Return [X, Y] of the center of cell containing provided text 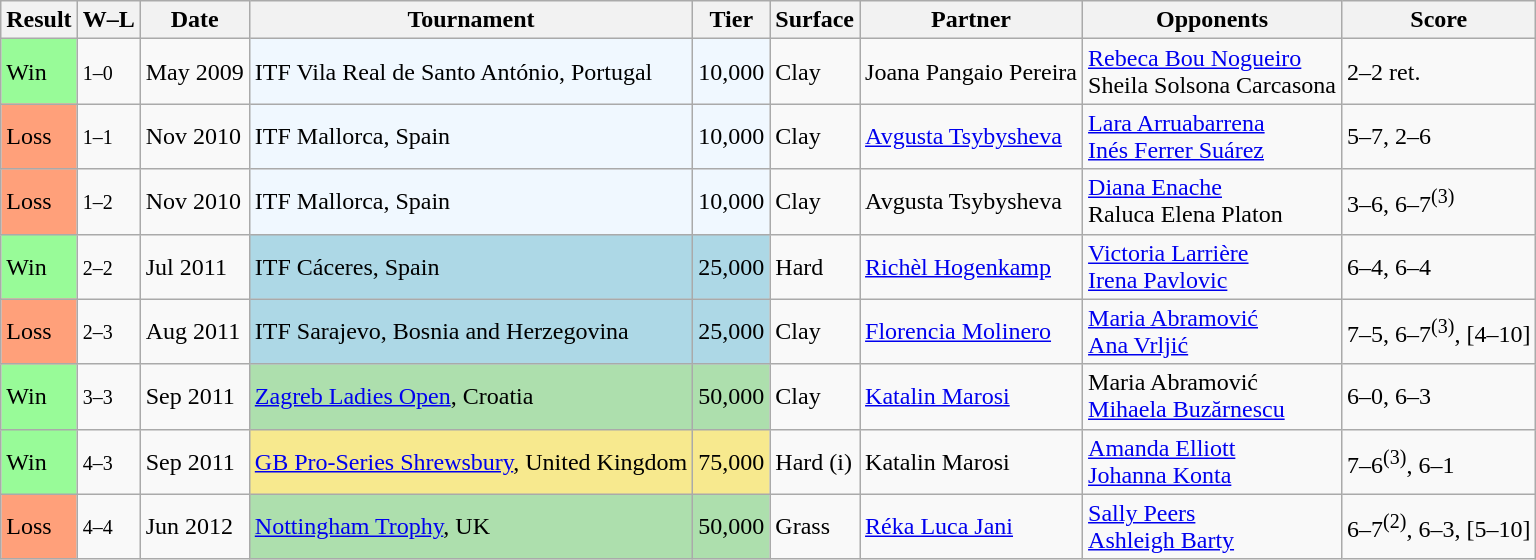
Hard [815, 266]
1–1 [108, 136]
Jun 2012 [194, 526]
2–3 [108, 332]
3–6, 6–7(3) [1439, 202]
Score [1439, 20]
Surface [815, 20]
ITF Cáceres, Spain [470, 266]
Maria Abramović Ana Vrljić [1212, 332]
75,000 [732, 462]
4–4 [108, 526]
ITF Vila Real de Santo António, Portugal [470, 72]
Maria Abramović Mihaela Buzărnescu [1212, 396]
Hard (i) [815, 462]
Victoria Larrière Irena Pavlovic [1212, 266]
Partner [972, 20]
3–3 [108, 396]
Tier [732, 20]
6–4, 6–4 [1439, 266]
5–7, 2–6 [1439, 136]
Réka Luca Jani [972, 526]
Sally Peers Ashleigh Barty [1212, 526]
Jul 2011 [194, 266]
Diana Enache Raluca Elena Platon [1212, 202]
May 2009 [194, 72]
4–3 [108, 462]
2–2 [108, 266]
ITF Sarajevo, Bosnia and Herzegovina [470, 332]
Result [39, 20]
W–L [108, 20]
Aug 2011 [194, 332]
Richèl Hogenkamp [972, 266]
Florencia Molinero [972, 332]
GB Pro-Series Shrewsbury, United Kingdom [470, 462]
6–7(2), 6–3, [5–10] [1439, 526]
1–2 [108, 202]
6–0, 6–3 [1439, 396]
Rebeca Bou Nogueiro Sheila Solsona Carcasona [1212, 72]
1–0 [108, 72]
7–6(3), 6–1 [1439, 462]
Lara Arruabarrena Inés Ferrer Suárez [1212, 136]
Date [194, 20]
Nottingham Trophy, UK [470, 526]
Joana Pangaio Pereira [972, 72]
Zagreb Ladies Open, Croatia [470, 396]
Grass [815, 526]
Tournament [470, 20]
Amanda Elliott Johanna Konta [1212, 462]
7–5, 6–7(3), [4–10] [1439, 332]
Opponents [1212, 20]
2–2 ret. [1439, 72]
